Provide the [x, y] coordinate of the cell's center where the given text is located.  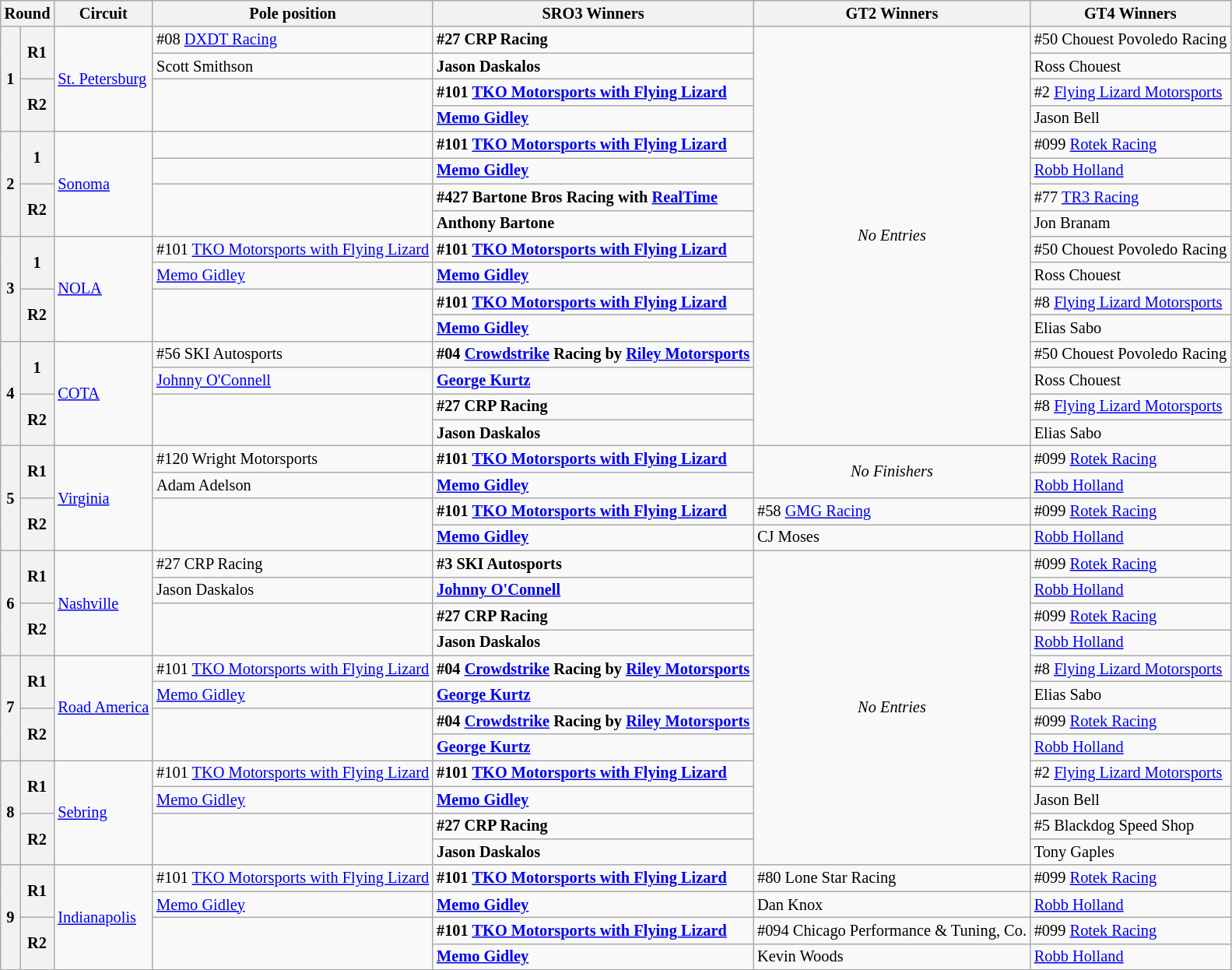
Anthony Bartone [593, 223]
Virginia [103, 498]
Jon Branam [1130, 223]
Sonoma [103, 184]
GT2 Winners [892, 13]
#120 Wright Motorsports [293, 459]
Road America [103, 708]
#5 Blackdog Speed Shop [1130, 826]
3 [11, 288]
NOLA [103, 288]
#08 DXDT Racing [293, 40]
6 [11, 603]
Dan Knox [892, 905]
Circuit [103, 13]
4 [11, 394]
Adam Adelson [293, 485]
Indianapolis [103, 917]
St. Petersburg [103, 79]
#77 TR3 Racing [1130, 197]
#094 Chicago Performance & Tuning, Co. [892, 930]
#56 SKI Autosports [293, 354]
#58 GMG Racing [892, 511]
#3 SKI Autosports [593, 564]
8 [11, 813]
2 [11, 184]
No Finishers [892, 472]
COTA [103, 394]
CJ Moses [892, 537]
7 [11, 708]
Round [28, 13]
9 [11, 917]
Tony Gaples [1130, 852]
#80 Lone Star Racing [892, 878]
Kevin Woods [892, 957]
Nashville [103, 603]
#427 Bartone Bros Racing with RealTime [593, 197]
Sebring [103, 813]
GT4 Winners [1130, 13]
Pole position [293, 13]
Scott Smithson [293, 66]
5 [11, 498]
SRO3 Winners [593, 13]
